Locate the cell with the specified text and output its (X, Y) center coordinate. 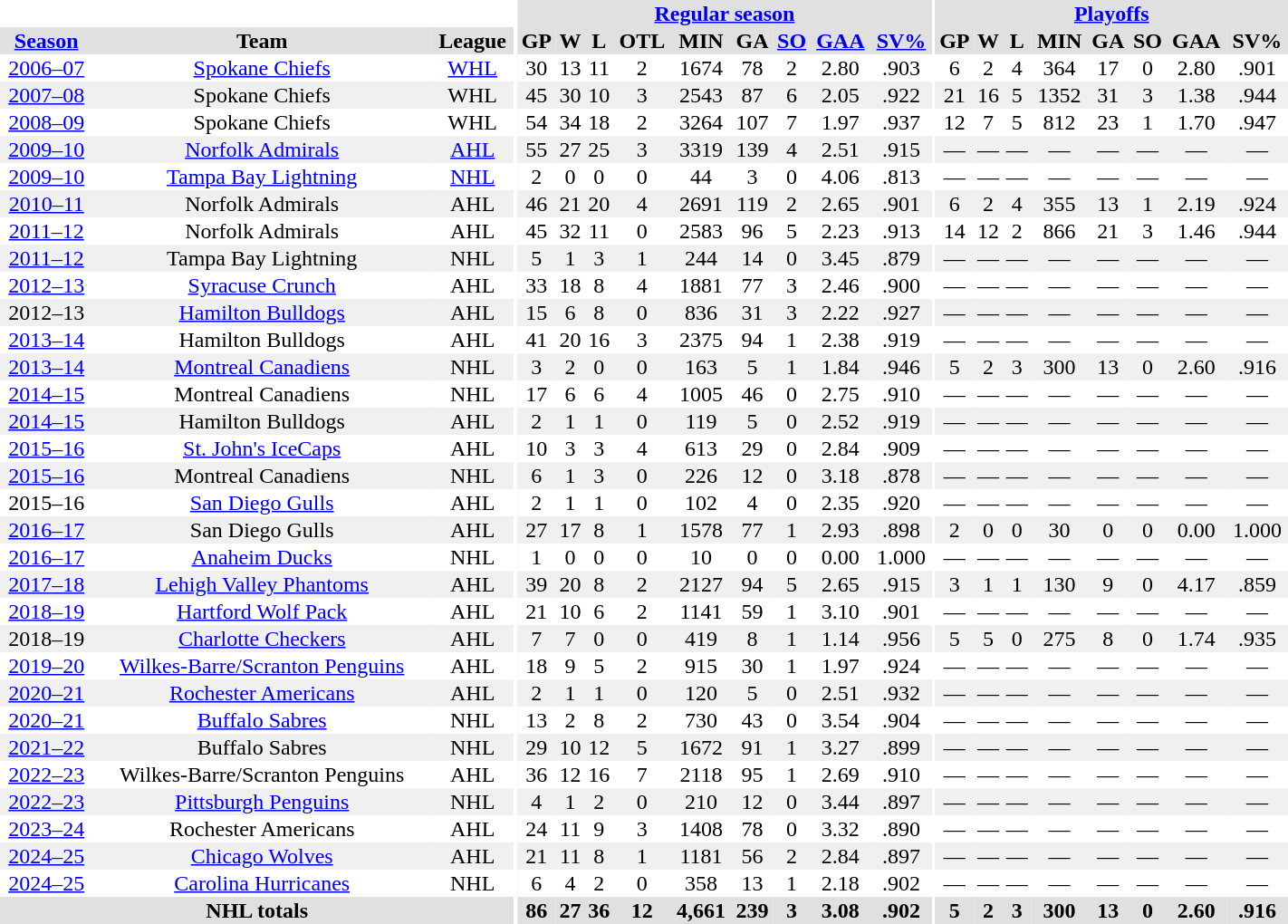
Anaheim Ducks (262, 557)
.935 (1257, 639)
1181 (701, 856)
24 (536, 829)
Season (46, 41)
OTL (641, 41)
239 (753, 910)
34 (571, 122)
2118 (701, 775)
3.44 (841, 802)
2006–07 (46, 68)
59 (753, 611)
2.18 (841, 883)
3264 (701, 122)
2008–09 (46, 122)
1.70 (1197, 122)
2023–24 (46, 829)
55 (536, 149)
.898 (901, 530)
Charlotte Checkers (262, 639)
.946 (901, 367)
.813 (901, 177)
.922 (901, 95)
15 (536, 313)
2007–08 (46, 95)
.859 (1257, 584)
.927 (901, 313)
39 (536, 584)
Regular season (725, 14)
Pittsburgh Penguins (262, 802)
1.46 (1197, 231)
812 (1060, 122)
1674 (701, 68)
4.06 (841, 177)
613 (701, 448)
.903 (901, 68)
2010–11 (46, 204)
866 (1060, 231)
54 (536, 122)
1005 (701, 394)
244 (701, 258)
23 (1108, 122)
25 (599, 149)
4.17 (1197, 584)
102 (701, 503)
1.84 (841, 367)
.947 (1257, 122)
32 (571, 231)
Syracuse Crunch (262, 285)
130 (1060, 584)
210 (701, 802)
.900 (901, 285)
.937 (901, 122)
43 (753, 720)
NHL totals (257, 910)
358 (701, 883)
730 (701, 720)
2375 (701, 340)
3.08 (841, 910)
120 (701, 693)
2017–18 (46, 584)
2.46 (841, 285)
League (473, 41)
3.27 (841, 747)
3319 (701, 149)
2.93 (841, 530)
3.10 (841, 611)
.899 (901, 747)
St. John's IceCaps (262, 448)
.913 (901, 231)
2.19 (1197, 204)
Carolina Hurricanes (262, 883)
33 (536, 285)
3.54 (841, 720)
.879 (901, 258)
2019–20 (46, 666)
1.14 (841, 639)
1408 (701, 829)
.878 (901, 476)
1141 (701, 611)
2.69 (841, 775)
1.38 (1197, 95)
Lehigh Valley Phantoms (262, 584)
.956 (901, 639)
275 (1060, 639)
836 (701, 313)
915 (701, 666)
.932 (901, 693)
Hartford Wolf Pack (262, 611)
1672 (701, 747)
.890 (901, 829)
1.74 (1197, 639)
107 (753, 122)
2691 (701, 204)
2127 (701, 584)
2.75 (841, 394)
139 (753, 149)
2021–22 (46, 747)
2.38 (841, 340)
91 (753, 747)
Chicago Wolves (262, 856)
2.22 (841, 313)
.904 (901, 720)
.909 (901, 448)
2.23 (841, 231)
.920 (901, 503)
3.32 (841, 829)
364 (1060, 68)
355 (1060, 204)
419 (701, 639)
4,661 (701, 910)
1352 (1060, 95)
1578 (701, 530)
3.45 (841, 258)
Playoffs (1111, 14)
3.18 (841, 476)
226 (701, 476)
2.05 (841, 95)
2583 (701, 231)
2543 (701, 95)
96 (753, 231)
87 (753, 95)
2.35 (841, 503)
Team (262, 41)
163 (701, 367)
1881 (701, 285)
86 (536, 910)
2.52 (841, 421)
44 (701, 177)
41 (536, 340)
56 (753, 856)
95 (753, 775)
